Locate the cell with the specified text and output its (X, Y) center coordinate. 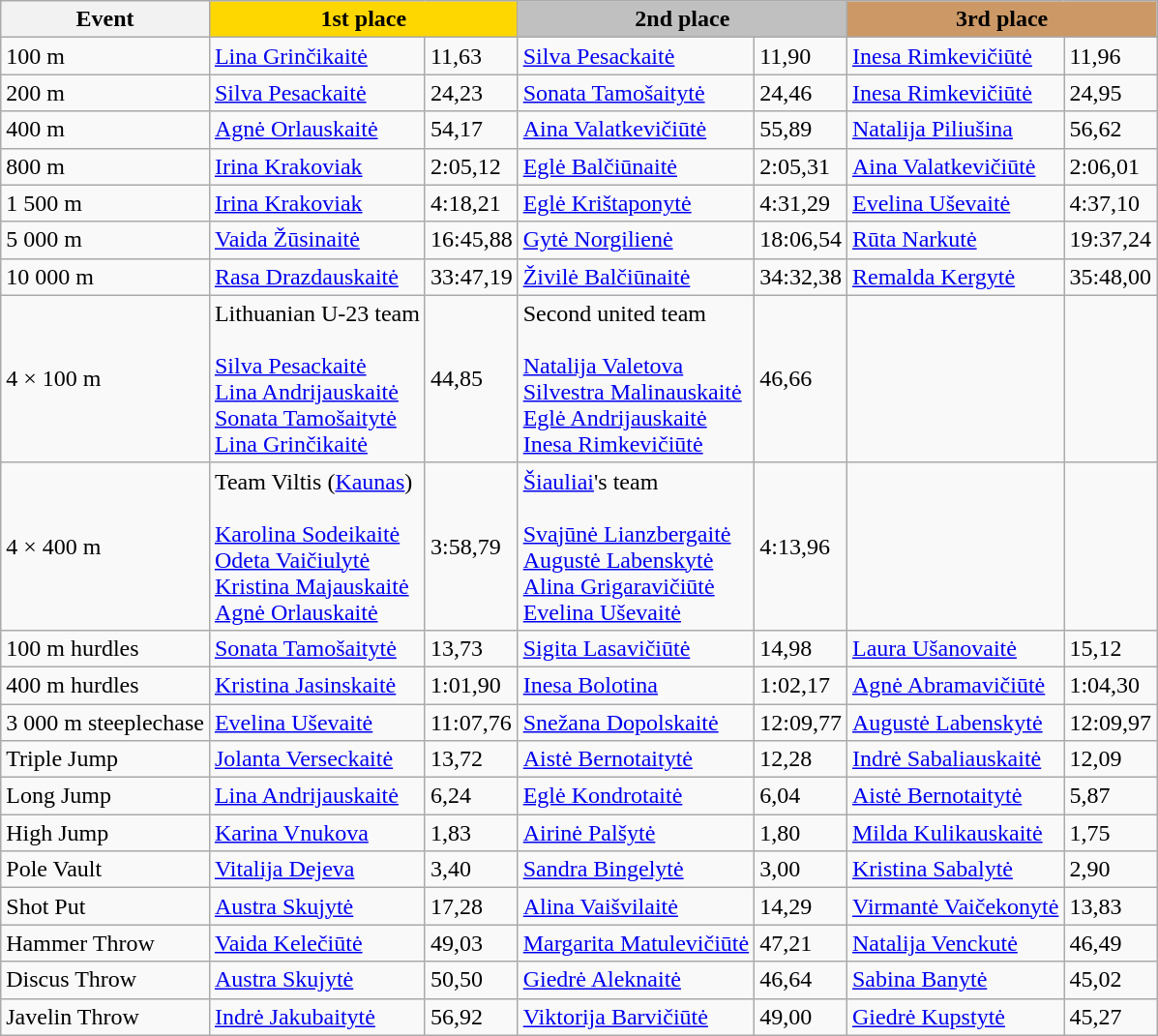
Vaida Kelečiūtė (317, 943)
Event (105, 19)
1:04,30 (1111, 685)
Sabina Banytė (955, 980)
Alina Vaišvilaitė (637, 906)
Virmantė Vaičekonytė (955, 906)
5 000 m (105, 240)
Gytė Norgilienė (637, 240)
Triple Jump (105, 759)
Vaida Žūsinaitė (317, 240)
3 000 m steeplechase (105, 723)
Rasa Drazdauskaitė (317, 277)
4 × 400 m (105, 546)
Discus Throw (105, 980)
15,12 (1111, 648)
11,63 (471, 56)
10 000 m (105, 277)
2:05,31 (801, 166)
Sandra Bingelytė (637, 870)
24,95 (1111, 93)
Vitalija Dejeva (317, 870)
Pole Vault (105, 870)
Laura Ušanovaitė (955, 648)
18:06,54 (801, 240)
12,28 (801, 759)
4:13,96 (801, 546)
100 m (105, 56)
24,23 (471, 93)
4:18,21 (471, 203)
5,87 (1111, 796)
12,09 (1111, 759)
54,17 (471, 130)
Jolanta Verseckaitė (317, 759)
49,03 (471, 943)
100 m hurdles (105, 648)
46,49 (1111, 943)
2:06,01 (1111, 166)
Lithuanian U-23 team Silva Pesackaitė Lina Andrijauskaitė Sonata Tamošaitytė Lina Grinčikaitė (317, 379)
High Jump (105, 833)
49,00 (801, 1017)
Kristina Sabalytė (955, 870)
Shot Put (105, 906)
Viktorija Barvičiūtė (637, 1017)
Giedrė Aleknaitė (637, 980)
Team Viltis (Kaunas) Karolina Sodeikaitė Odeta Vaičiulytė Kristina Majauskaitė Agnė Orlauskaitė (317, 546)
1st place (364, 19)
Eglė Balčiūnaitė (637, 166)
45,27 (1111, 1017)
Rūta Narkutė (955, 240)
200 m (105, 93)
3,00 (801, 870)
Lina Andrijauskaitė (317, 796)
11,90 (801, 56)
46,64 (801, 980)
Remalda Kergytė (955, 277)
19:37,24 (1111, 240)
Augustė Labenskytė (955, 723)
34:32,38 (801, 277)
Lina Grinčikaitė (317, 56)
56,62 (1111, 130)
Margarita Matulevičiūtė (637, 943)
Sigita Lasavičiūtė (637, 648)
1,83 (471, 833)
12:09,77 (801, 723)
Inesa Bolotina (637, 685)
33:47,19 (471, 277)
Long Jump (105, 796)
4:37,10 (1111, 203)
Živilė Balčiūnaitė (637, 277)
4 × 100 m (105, 379)
3rd place (1001, 19)
16:45,88 (471, 240)
50,50 (471, 980)
Agnė Abramavičiūtė (955, 685)
14,98 (801, 648)
55,89 (801, 130)
Javelin Throw (105, 1017)
4:31,29 (801, 203)
35:48,00 (1111, 277)
1,75 (1111, 833)
Natalija Piliušina (955, 130)
800 m (105, 166)
3,40 (471, 870)
Agnė Orlauskaitė (317, 130)
400 m (105, 130)
1 500 m (105, 203)
Second united team Natalija Valetova Silvestra Malinauskaitė Eglė Andrijauskaitė Inesa Rimkevičiūtė (637, 379)
Natalija Venckutė (955, 943)
17,28 (471, 906)
2nd place (682, 19)
Eglė Kondrotaitė (637, 796)
Airinė Palšytė (637, 833)
1:01,90 (471, 685)
14,29 (801, 906)
47,21 (801, 943)
1:02,17 (801, 685)
Hammer Throw (105, 943)
11:07,76 (471, 723)
13,72 (471, 759)
400 m hurdles (105, 685)
Šiauliai's team Svajūnė Lianzbergaitė Augustė Labenskytė Alina Grigaravičiūtė Evelina Uševaitė (637, 546)
13,73 (471, 648)
11,96 (1111, 56)
1,80 (801, 833)
2:05,12 (471, 166)
Kristina Jasinskaitė (317, 685)
Indrė Sabaliauskaitė (955, 759)
44,85 (471, 379)
3:58,79 (471, 546)
6,04 (801, 796)
24,46 (801, 93)
12:09,97 (1111, 723)
13,83 (1111, 906)
45,02 (1111, 980)
Eglė Krištaponytė (637, 203)
Milda Kulikauskaitė (955, 833)
Indrė Jakubaitytė (317, 1017)
56,92 (471, 1017)
Giedrė Kupstytė (955, 1017)
46,66 (801, 379)
Snežana Dopolskaitė (637, 723)
2,90 (1111, 870)
Karina Vnukova (317, 833)
6,24 (471, 796)
